Capture the cell that displays the provided text and extract its (x, y) central coordinate. 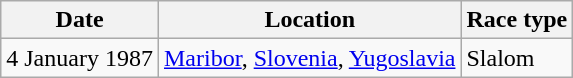
Race type (517, 20)
Location (310, 20)
Maribor, Slovenia, Yugoslavia (310, 58)
Date (80, 20)
4 January 1987 (80, 58)
Slalom (517, 58)
